Scan for the cell matching the given text and deliver its (X, Y) coordinate at center. 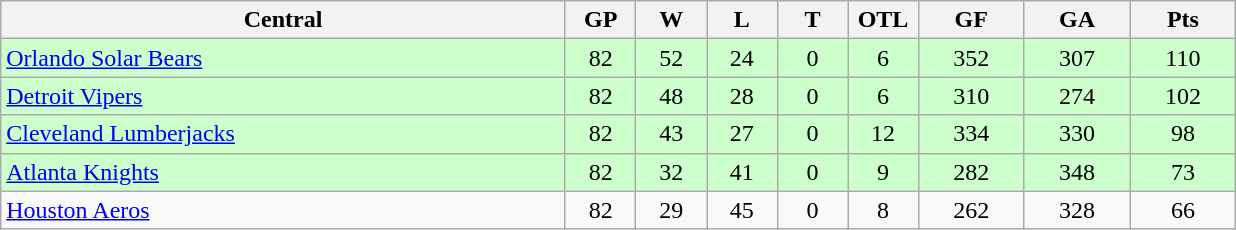
310 (971, 96)
328 (1077, 210)
Orlando Solar Bears (284, 58)
OTL (884, 20)
307 (1077, 58)
66 (1183, 210)
T (812, 20)
12 (884, 134)
45 (742, 210)
262 (971, 210)
274 (1077, 96)
48 (672, 96)
28 (742, 96)
73 (1183, 172)
Detroit Vipers (284, 96)
Pts (1183, 20)
8 (884, 210)
52 (672, 58)
330 (1077, 134)
41 (742, 172)
43 (672, 134)
27 (742, 134)
GP (600, 20)
L (742, 20)
Cleveland Lumberjacks (284, 134)
W (672, 20)
24 (742, 58)
32 (672, 172)
Atlanta Knights (284, 172)
Central (284, 20)
110 (1183, 58)
9 (884, 172)
282 (971, 172)
98 (1183, 134)
Houston Aeros (284, 210)
348 (1077, 172)
352 (971, 58)
29 (672, 210)
GF (971, 20)
102 (1183, 96)
334 (971, 134)
GA (1077, 20)
